Locate the cell with the specified text and output its (X, Y) center coordinate. 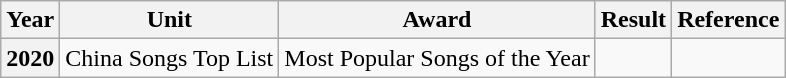
China Songs Top List (170, 58)
Unit (170, 20)
Most Popular Songs of the Year (437, 58)
Award (437, 20)
Reference (728, 20)
Year (30, 20)
Result (633, 20)
2020 (30, 58)
